Extract the (x, y) coordinate from the center of the cell holding the provided text.  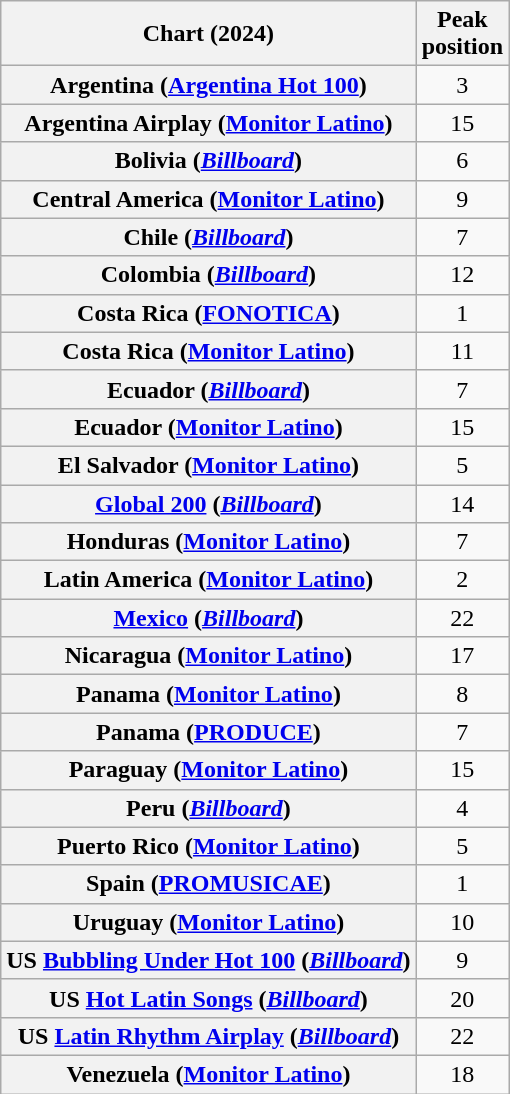
10 (462, 922)
Nicaragua (Monitor Latino) (208, 656)
2 (462, 580)
Argentina (Argentina Hot 100) (208, 85)
Peru (Billboard) (208, 808)
8 (462, 694)
Global 200 (Billboard) (208, 503)
Latin America (Monitor Latino) (208, 580)
Costa Rica (Monitor Latino) (208, 351)
Central America (Monitor Latino) (208, 199)
Venezuela (Monitor Latino) (208, 1074)
Uruguay (Monitor Latino) (208, 922)
Panama (PRODUCE) (208, 732)
18 (462, 1074)
Spain (PROMUSICAE) (208, 884)
Ecuador (Monitor Latino) (208, 427)
US Bubbling Under Hot 100 (Billboard) (208, 960)
Chart (2024) (208, 34)
Costa Rica (FONOTICA) (208, 313)
Mexico (Billboard) (208, 618)
12 (462, 275)
Paraguay (Monitor Latino) (208, 770)
Honduras (Monitor Latino) (208, 542)
Panama (Monitor Latino) (208, 694)
Argentina Airplay (Monitor Latino) (208, 123)
Colombia (Billboard) (208, 275)
US Latin Rhythm Airplay (Billboard) (208, 1036)
Bolivia (Billboard) (208, 161)
20 (462, 998)
Chile (Billboard) (208, 237)
US Hot Latin Songs (Billboard) (208, 998)
Ecuador (Billboard) (208, 389)
6 (462, 161)
14 (462, 503)
3 (462, 85)
17 (462, 656)
El Salvador (Monitor Latino) (208, 465)
4 (462, 808)
Puerto Rico (Monitor Latino) (208, 846)
11 (462, 351)
Peakposition (462, 34)
